Return [x, y] of the center of cell containing provided text 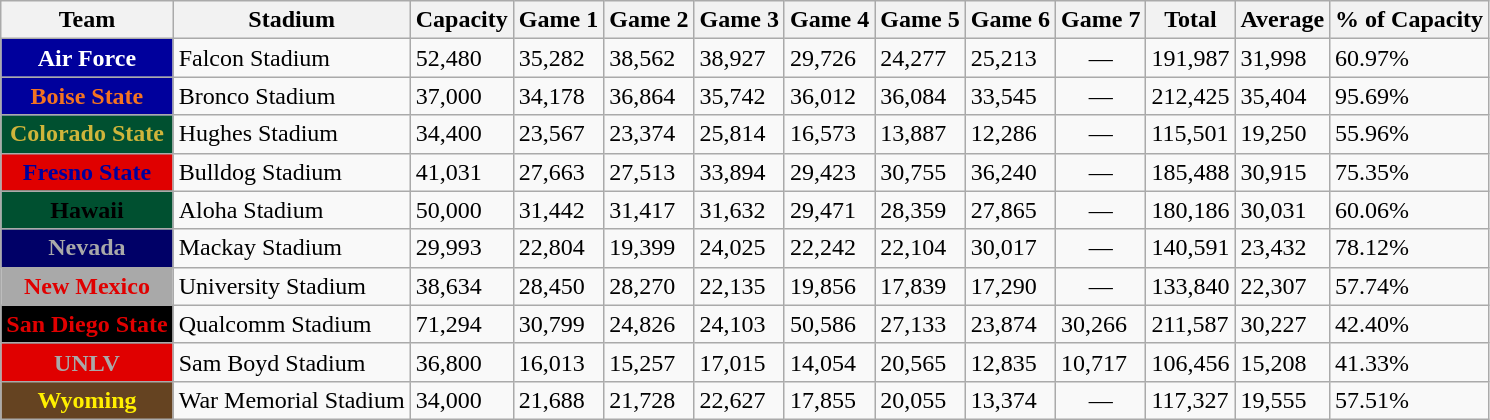
19,399 [649, 248]
133,840 [1190, 286]
Game 4 [829, 20]
San Diego State [87, 324]
38,927 [739, 58]
24,025 [739, 248]
Team [87, 20]
30,799 [558, 324]
31,442 [558, 210]
Aloha Stadium [292, 210]
34,400 [462, 134]
42.40% [1410, 324]
27,513 [649, 172]
Boise State [87, 96]
41,031 [462, 172]
180,186 [1190, 210]
Hawaii [87, 210]
34,000 [462, 400]
38,634 [462, 286]
Bronco Stadium [292, 96]
27,663 [558, 172]
22,627 [739, 400]
Game 6 [1010, 20]
37,000 [462, 96]
Game 2 [649, 20]
24,277 [920, 58]
38,562 [649, 58]
15,257 [649, 362]
36,864 [649, 96]
Nevada [87, 248]
55.96% [1410, 134]
30,227 [1282, 324]
22,242 [829, 248]
30,017 [1010, 248]
57.51% [1410, 400]
60.06% [1410, 210]
University Stadium [292, 286]
33,894 [739, 172]
15,208 [1282, 362]
21,728 [649, 400]
New Mexico [87, 286]
19,250 [1282, 134]
13,887 [920, 134]
17,290 [1010, 286]
115,501 [1190, 134]
212,425 [1190, 96]
191,987 [1190, 58]
UNLV [87, 362]
24,103 [739, 324]
31,632 [739, 210]
36,240 [1010, 172]
Hughes Stadium [292, 134]
29,471 [829, 210]
10,717 [1101, 362]
War Memorial Stadium [292, 400]
23,567 [558, 134]
36,084 [920, 96]
Game 3 [739, 20]
Average [1282, 20]
Colorado State [87, 134]
29,726 [829, 58]
95.69% [1410, 96]
% of Capacity [1410, 20]
41.33% [1410, 362]
19,856 [829, 286]
78.12% [1410, 248]
29,423 [829, 172]
60.97% [1410, 58]
13,374 [1010, 400]
36,800 [462, 362]
Game 1 [558, 20]
24,826 [649, 324]
22,135 [739, 286]
25,814 [739, 134]
28,359 [920, 210]
35,742 [739, 96]
Game 7 [1101, 20]
33,545 [1010, 96]
50,586 [829, 324]
Qualcomm Stadium [292, 324]
185,488 [1190, 172]
31,417 [649, 210]
106,456 [1190, 362]
Stadium [292, 20]
27,865 [1010, 210]
Total [1190, 20]
28,450 [558, 286]
Falcon Stadium [292, 58]
Air Force [87, 58]
27,133 [920, 324]
Bulldog Stadium [292, 172]
36,012 [829, 96]
140,591 [1190, 248]
17,839 [920, 286]
117,327 [1190, 400]
Mackay Stadium [292, 248]
57.74% [1410, 286]
23,374 [649, 134]
17,855 [829, 400]
Wyoming [87, 400]
23,432 [1282, 248]
30,915 [1282, 172]
25,213 [1010, 58]
211,587 [1190, 324]
22,104 [920, 248]
30,755 [920, 172]
19,555 [1282, 400]
71,294 [462, 324]
Sam Boyd Stadium [292, 362]
Fresno State [87, 172]
28,270 [649, 286]
35,404 [1282, 96]
52,480 [462, 58]
Game 5 [920, 20]
14,054 [829, 362]
34,178 [558, 96]
16,573 [829, 134]
20,565 [920, 362]
22,804 [558, 248]
30,031 [1282, 210]
29,993 [462, 248]
17,015 [739, 362]
75.35% [1410, 172]
22,307 [1282, 286]
12,286 [1010, 134]
21,688 [558, 400]
20,055 [920, 400]
23,874 [1010, 324]
30,266 [1101, 324]
16,013 [558, 362]
12,835 [1010, 362]
31,998 [1282, 58]
50,000 [462, 210]
35,282 [558, 58]
Capacity [462, 20]
